Find where the given text appears and provide that cell's center as [X, Y] coordinate. 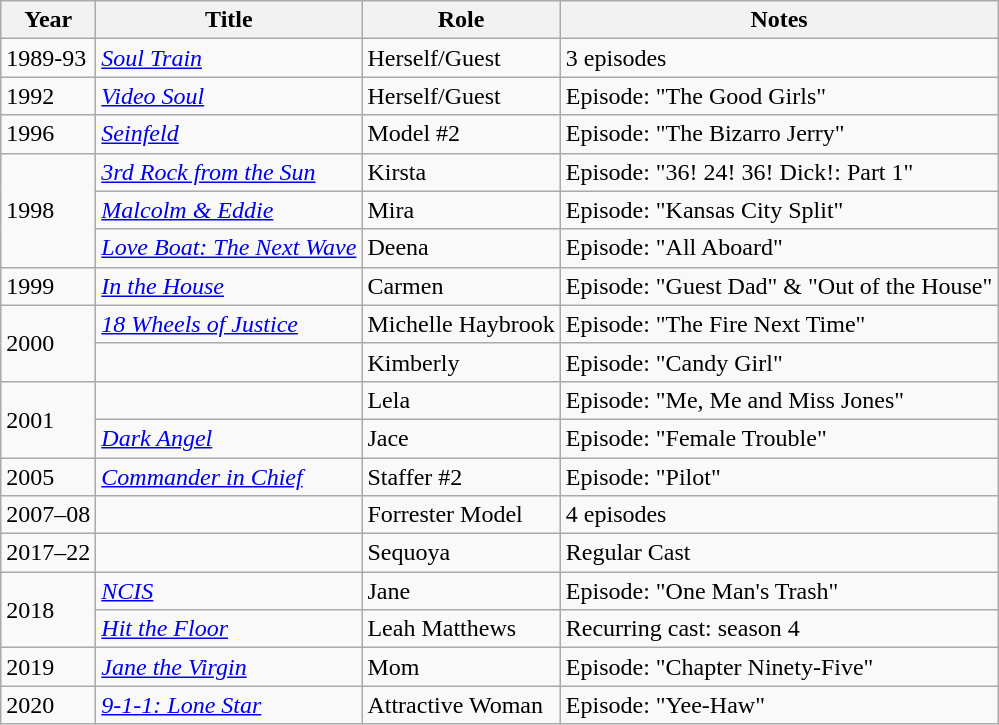
Episode: "The Fire Next Time" [779, 324]
Jace [461, 438]
9-1-1: Lone Star [229, 705]
Video Soul [229, 96]
1999 [48, 286]
Leah Matthews [461, 629]
Mira [461, 210]
Title [229, 20]
Love Boat: The Next Wave [229, 248]
Kirsta [461, 172]
Sequoya [461, 553]
Episode: "The Bizarro Jerry" [779, 134]
Episode: "Female Trouble" [779, 438]
1996 [48, 134]
Episode: "The Good Girls" [779, 96]
Regular Cast [779, 553]
3 episodes [779, 58]
Michelle Haybrook [461, 324]
18 Wheels of Justice [229, 324]
Episode: "Me, Me and Miss Jones" [779, 400]
2017–22 [48, 553]
Episode: "All Aboard" [779, 248]
Episode: "Candy Girl" [779, 362]
Episode: "Yee-Haw" [779, 705]
Recurring cast: season 4 [779, 629]
Jane [461, 591]
Hit the Floor [229, 629]
Attractive Woman [461, 705]
Dark Angel [229, 438]
Lela [461, 400]
1998 [48, 210]
Commander in Chief [229, 477]
Carmen [461, 286]
Episode: "Pilot" [779, 477]
2000 [48, 343]
2020 [48, 705]
Model #2 [461, 134]
Deena [461, 248]
3rd Rock from the Sun [229, 172]
Notes [779, 20]
NCIS [229, 591]
Soul Train [229, 58]
2005 [48, 477]
2007–08 [48, 515]
Jane the Virgin [229, 667]
Episode: "Kansas City Split" [779, 210]
Kimberly [461, 362]
1992 [48, 96]
Forrester Model [461, 515]
Malcolm & Eddie [229, 210]
2018 [48, 610]
2019 [48, 667]
Role [461, 20]
Episode: "36! 24! 36! Dick!: Part 1" [779, 172]
Mom [461, 667]
Episode: "Guest Dad" & "Out of the House" [779, 286]
Seinfeld [229, 134]
In the House [229, 286]
4 episodes [779, 515]
Staffer #2 [461, 477]
1989-93 [48, 58]
2001 [48, 419]
Episode: "Chapter Ninety-Five" [779, 667]
Year [48, 20]
Episode: "One Man's Trash" [779, 591]
